Pinpoint the cell where the given text exists, returning its [X, Y] midpoint coordinate. 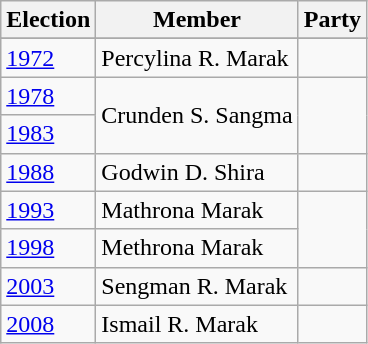
Party [332, 20]
Crunden S. Sangma [197, 115]
2008 [48, 324]
Ismail R. Marak [197, 324]
1993 [48, 210]
Election [48, 20]
1972 [48, 58]
Member [197, 20]
Percylina R. Marak [197, 58]
Godwin D. Shira [197, 172]
Mathrona Marak [197, 210]
1978 [48, 96]
1983 [48, 134]
Sengman R. Marak [197, 286]
1988 [48, 172]
Methrona Marak [197, 248]
2003 [48, 286]
1998 [48, 248]
